Capture the cell that displays the provided text and extract its (X, Y) central coordinate. 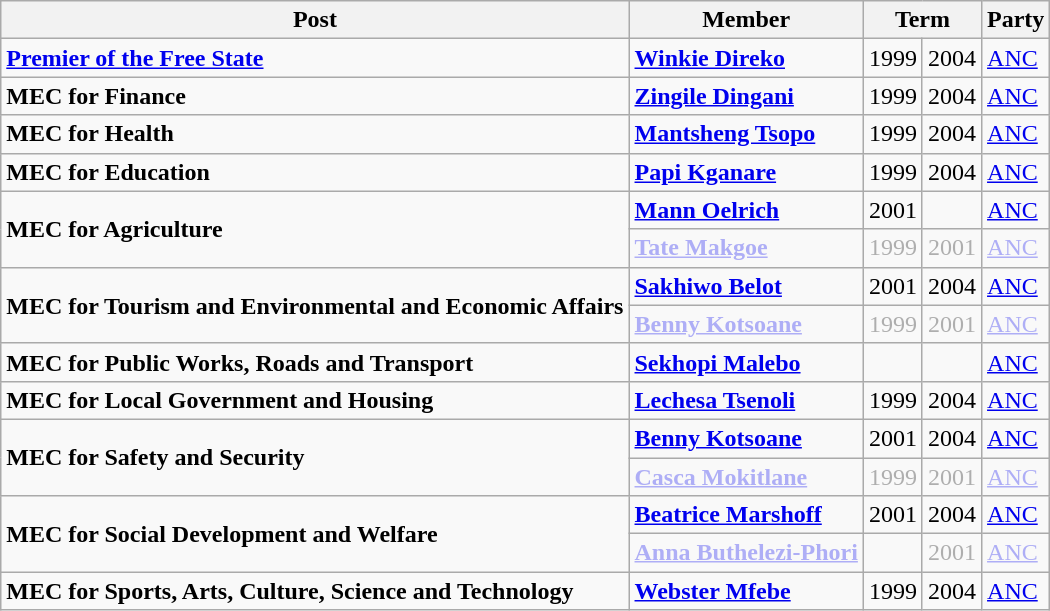
MEC for Social Development and Welfare (315, 534)
Sakhiwo Belot (746, 286)
Mantsheng Tsopo (746, 134)
Mann Oelrich (746, 210)
MEC for Tourism and Environmental and Economic Affairs (315, 305)
MEC for Safety and Security (315, 457)
Papi Kganare (746, 172)
Webster Mfebe (746, 591)
Member (746, 20)
Term (922, 20)
MEC for Finance (315, 96)
Lechesa Tsenoli (746, 400)
Post (315, 20)
Winkie Direko (746, 58)
Party (1016, 20)
MEC for Education (315, 172)
Zingile Dingani (746, 96)
MEC for Health (315, 134)
MEC for Agriculture (315, 229)
Tate Makgoe (746, 248)
Beatrice Marshoff (746, 515)
Casca Mokitlane (746, 477)
Premier of the Free State (315, 58)
Anna Buthelezi-Phori (746, 553)
Sekhopi Malebo (746, 362)
MEC for Public Works, Roads and Transport (315, 362)
MEC for Sports, Arts, Culture, Science and Technology (315, 591)
MEC for Local Government and Housing (315, 400)
